Locate the cell with the specified text and output its [x, y] center coordinate. 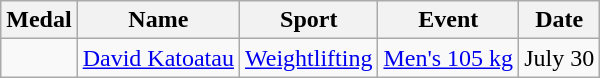
David Katoatau [158, 58]
July 30 [560, 58]
Name [158, 20]
Date [560, 20]
Weightlifting [308, 58]
Men's 105 kg [448, 58]
Event [448, 20]
Medal [39, 20]
Sport [308, 20]
